Determine the (x, y) coordinate at the center of the cell enclosing the given text.  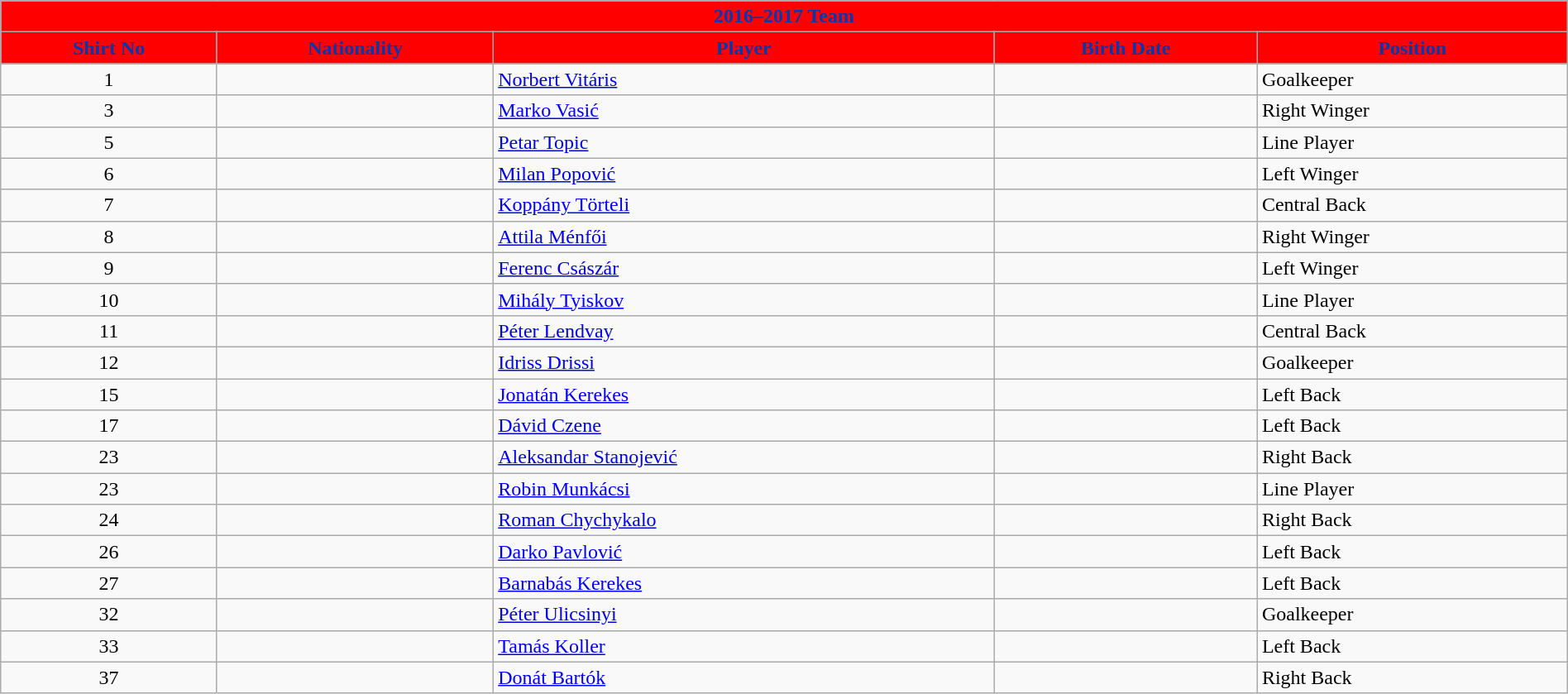
Marko Vasić (744, 111)
Robin Munkácsi (744, 489)
Jonatán Kerekes (744, 395)
Idriss Drissi (744, 362)
Petar Topic (744, 142)
12 (109, 362)
Barnabás Kerekes (744, 583)
Dávid Czene (744, 426)
8 (109, 237)
32 (109, 615)
Nationality (355, 48)
Player (744, 48)
Darko Pavlović (744, 552)
11 (109, 331)
6 (109, 174)
Mihály Tyiskov (744, 299)
7 (109, 205)
Aleksandar Stanojević (744, 457)
2016–2017 Team (784, 17)
Attila Ménfői (744, 237)
24 (109, 520)
Ferenc Császár (744, 268)
9 (109, 268)
Péter Ulicsinyi (744, 615)
Donát Bartók (744, 677)
Milan Popović (744, 174)
17 (109, 426)
Birth Date (1126, 48)
37 (109, 677)
10 (109, 299)
15 (109, 395)
Roman Chychykalo (744, 520)
Shirt No (109, 48)
26 (109, 552)
33 (109, 646)
Péter Lendvay (744, 331)
Norbert Vitáris (744, 79)
5 (109, 142)
3 (109, 111)
27 (109, 583)
Koppány Törteli (744, 205)
Position (1413, 48)
Tamás Koller (744, 646)
1 (109, 79)
